Locate the cell with the specified text and output its (x, y) center coordinate. 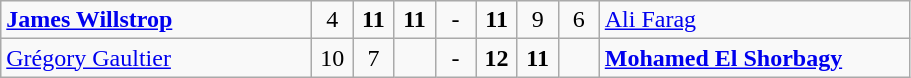
12 (496, 58)
Grégory Gaultier (156, 58)
7 (374, 58)
Mohamed El Shorbagy (754, 58)
10 (332, 58)
4 (332, 20)
6 (578, 20)
Ali Farag (754, 20)
James Willstrop (156, 20)
9 (538, 20)
